Return the (X, Y) coordinate for the center point of the cell that contains the specified text.  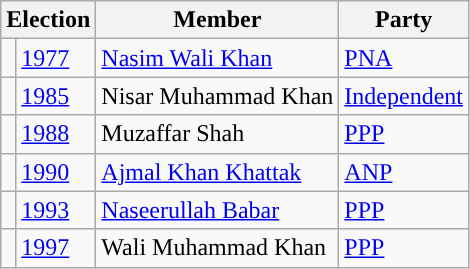
1985 (56, 96)
1988 (56, 134)
1990 (56, 172)
Ajmal Khan Khattak (218, 172)
Election (48, 20)
Naseerullah Babar (218, 210)
1977 (56, 58)
Muzaffar Shah (218, 134)
1997 (56, 248)
1993 (56, 210)
Nasim Wali Khan (218, 58)
Party (404, 20)
Member (218, 20)
Independent (404, 96)
ANP (404, 172)
Nisar Muhammad Khan (218, 96)
PNA (404, 58)
Wali Muhammad Khan (218, 248)
